From the cell containing the given text, extract its center point as [X, Y] coordinate. 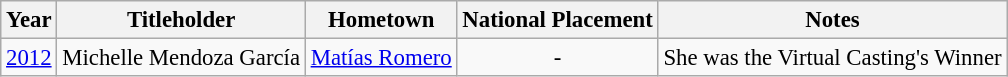
Titleholder [181, 20]
Year [29, 20]
National Placement [558, 20]
Notes [832, 20]
- [558, 58]
2012 [29, 58]
She was the Virtual Casting's Winner [832, 58]
Matías Romero [381, 58]
Michelle Mendoza García [181, 58]
Hometown [381, 20]
